Output the (X, Y) coordinate of the center of the cell containing the given text.  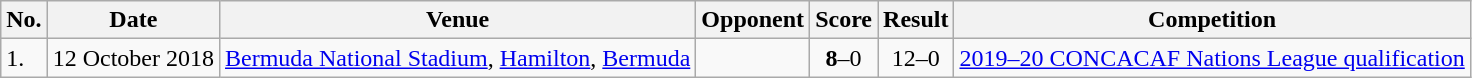
Score (844, 20)
1. (24, 58)
Competition (1212, 20)
8–0 (844, 58)
No. (24, 20)
Result (916, 20)
Venue (458, 20)
2019–20 CONCACAF Nations League qualification (1212, 58)
Opponent (753, 20)
12 October 2018 (133, 58)
12–0 (916, 58)
Date (133, 20)
Bermuda National Stadium, Hamilton, Bermuda (458, 58)
